For the text-containing cell, return its midpoint in [X, Y] coordinate format. 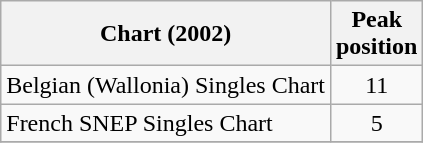
Peakposition [376, 34]
5 [376, 123]
French SNEP Singles Chart [166, 123]
Chart (2002) [166, 34]
11 [376, 85]
Belgian (Wallonia) Singles Chart [166, 85]
